Detect which cell encompasses the target text, then output its [x, y] center coordinate. 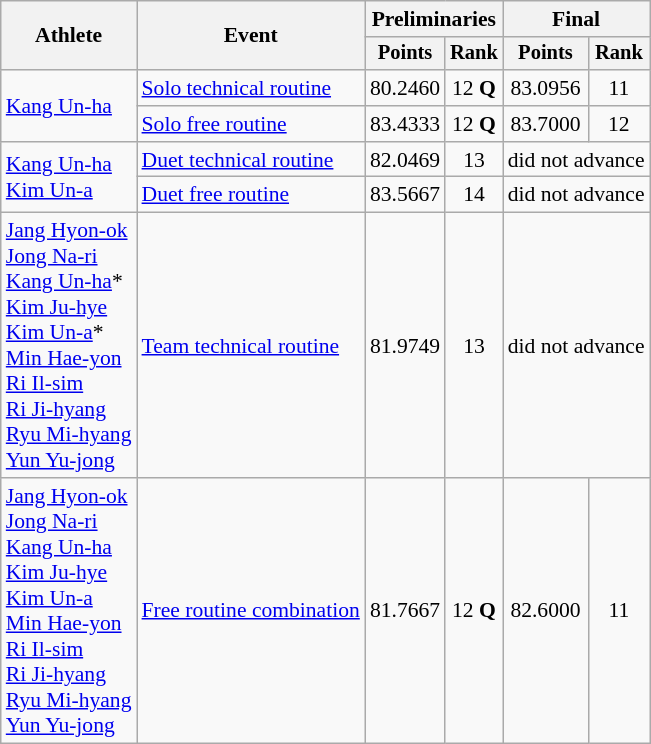
Preliminaries [434, 19]
14 [474, 195]
82.6000 [546, 610]
Solo technical routine [251, 88]
83.0956 [546, 88]
80.2460 [405, 88]
Jang Hyon-okJong Na-riKang Un-haKim Ju-hyeKim Un-aMin Hae-yonRi Il-simRi Ji-hyangRyu Mi-hyangYun Yu-jong [69, 610]
Free routine combination [251, 610]
Kang Un-ha [69, 106]
81.7667 [405, 610]
82.0469 [405, 160]
Duet technical routine [251, 160]
Final [576, 19]
83.4333 [405, 124]
Athlete [69, 36]
Kang Un-haKim Un-a [69, 178]
83.5667 [405, 195]
Jang Hyon-okJong Na-riKang Un-ha*Kim Ju-hyeKim Un-a*Min Hae-yonRi Il-simRi Ji-hyangRyu Mi-hyangYun Yu-jong [69, 346]
83.7000 [546, 124]
Event [251, 36]
Duet free routine [251, 195]
Solo free routine [251, 124]
12 [618, 124]
Team technical routine [251, 346]
81.9749 [405, 346]
